Find where the given text appears and provide that cell's center as [x, y] coordinate. 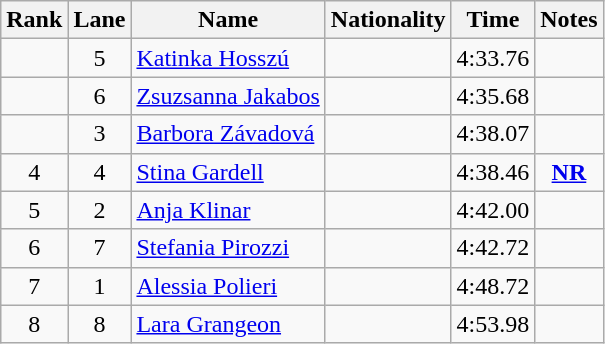
4:48.72 [493, 286]
Alessia Polieri [228, 286]
NR [569, 172]
4:53.98 [493, 324]
Katinka Hosszú [228, 58]
4:42.00 [493, 210]
4:35.68 [493, 96]
Name [228, 20]
Stefania Pirozzi [228, 248]
Barbora Závadová [228, 134]
Rank [34, 20]
Anja Klinar [228, 210]
Zsuzsanna Jakabos [228, 96]
Stina Gardell [228, 172]
1 [100, 286]
3 [100, 134]
2 [100, 210]
Notes [569, 20]
Nationality [388, 20]
Time [493, 20]
4:38.07 [493, 134]
Lara Grangeon [228, 324]
Lane [100, 20]
4:33.76 [493, 58]
4:42.72 [493, 248]
4:38.46 [493, 172]
